Find where the given text appears and provide that cell's center as (x, y) coordinate. 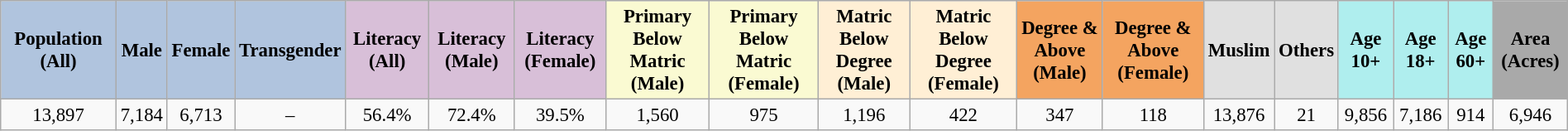
Age 10+ (1365, 50)
347 (1060, 115)
6,713 (200, 115)
13,897 (59, 115)
975 (764, 115)
Male (141, 50)
Muslim (1239, 50)
Population (All) (59, 50)
914 (1470, 115)
Primary Below Matric (Male) (657, 50)
56.4% (387, 115)
Female (200, 50)
422 (963, 115)
72.4% (471, 115)
7,184 (141, 115)
– (290, 115)
6,946 (1530, 115)
7,186 (1421, 115)
Matric Below Degree (Male) (863, 50)
21 (1307, 115)
Area (Acres) (1530, 50)
Age 18+ (1421, 50)
Matric Below Degree (Female) (963, 50)
39.5% (560, 115)
Age 60+ (1470, 50)
1,560 (657, 115)
Transgender (290, 50)
Primary Below Matric (Female) (764, 50)
Literacy (Male) (471, 50)
13,876 (1239, 115)
Others (1307, 50)
9,856 (1365, 115)
1,196 (863, 115)
Literacy (Female) (560, 50)
Degree & Above (Female) (1153, 50)
Literacy (All) (387, 50)
Degree & Above (Male) (1060, 50)
118 (1153, 115)
